Extract the (X, Y) coordinate from the center of the cell holding the provided text.  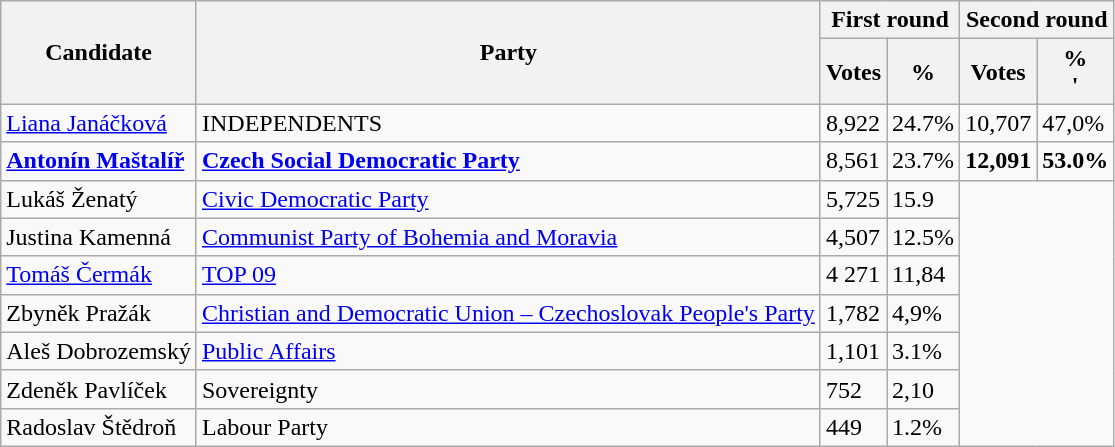
Tomáš Čermák (99, 275)
Czech Social Democratic Party (508, 161)
752 (853, 389)
2,10 (924, 389)
INDEPENDENTS (508, 123)
1.2% (924, 427)
TOP 09 (508, 275)
First round (890, 20)
15.9 (924, 199)
24.7% (924, 123)
Justina Kamenná (99, 237)
Lukáš Ženatý (99, 199)
8,922 (853, 123)
Public Affairs (508, 351)
4,9% (924, 313)
5,725 (853, 199)
Communist Party of Bohemia and Moravia (508, 237)
Zbyněk Pražák (99, 313)
4 271 (853, 275)
12.5% (924, 237)
Civic Democratic Party (508, 199)
Liana Janáčková (99, 123)
Candidate (99, 52)
Sovereignty (508, 389)
Zdeněk Pavlíček (99, 389)
1,101 (853, 351)
449 (853, 427)
3.1% (924, 351)
Aleš Dobrozemský (99, 351)
11,84 (924, 275)
23.7% (924, 161)
% (924, 72)
Labour Party (508, 427)
%' (1076, 72)
8,561 (853, 161)
1,782 (853, 313)
Party (508, 52)
12,091 (998, 161)
Christian and Democratic Union – Czechoslovak People's Party (508, 313)
53.0% (1076, 161)
10,707 (998, 123)
47,0% (1076, 123)
Second round (1037, 20)
Radoslav Štědroň (99, 427)
4,507 (853, 237)
Antonín Maštalíř (99, 161)
